Extract the [X, Y] coordinate from the center of the cell holding the provided text.  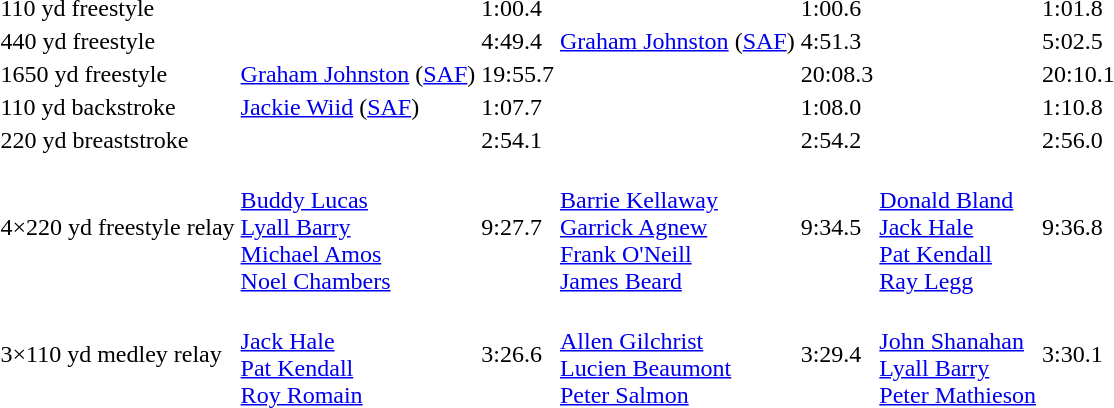
2:54.2 [837, 140]
Barrie KellawayGarrick AgnewFrank O'NeillJames Beard [677, 227]
1:08.0 [837, 107]
4:51.3 [837, 41]
Jackie Wiid (SAF) [358, 107]
2:54.1 [518, 140]
19:55.7 [518, 74]
9:27.7 [518, 227]
1:07.7 [518, 107]
9:34.5 [837, 227]
4:49.4 [518, 41]
Donald BlandJack HalePat KendallRay Legg [958, 227]
20:08.3 [837, 74]
Buddy LucasLyall BarryMichael AmosNoel Chambers [358, 227]
